Return (X, Y) of the center of cell containing provided text 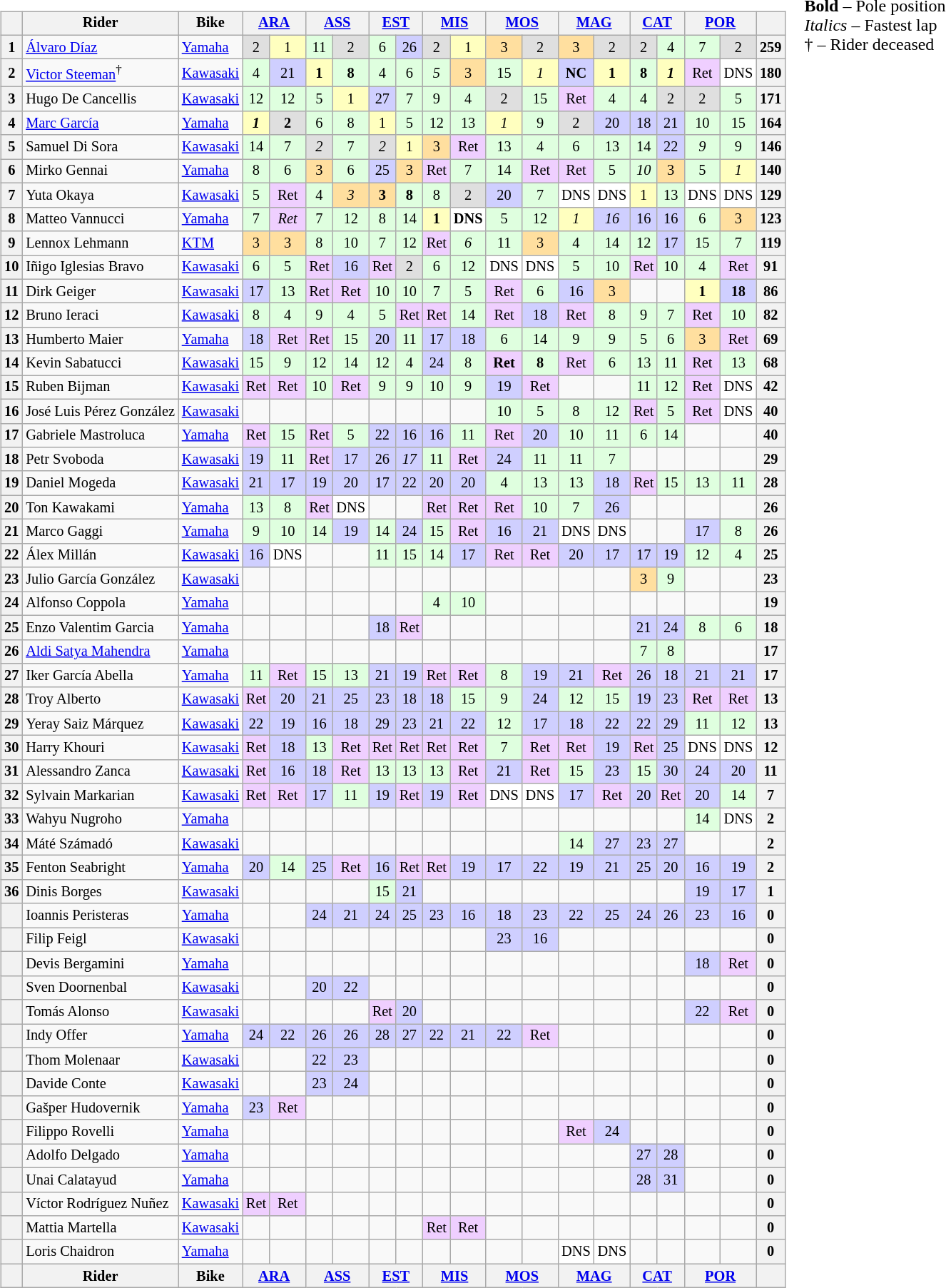
Yeray Saiz Márquez (100, 724)
Humberto Maier (100, 339)
Filip Feigl (100, 940)
Gabriele Mastroluca (100, 435)
Julio García González (100, 579)
José Luis Pérez González (100, 411)
Devis Bergamini (100, 964)
Dirk Geiger (100, 291)
123 (770, 219)
Troy Alberto (100, 699)
164 (770, 123)
Sven Doornenbal (100, 988)
32 (11, 796)
Matteo Vannucci (100, 219)
Máté Számadó (100, 843)
Daniel Mogeda (100, 483)
69 (770, 339)
259 (770, 47)
Indy Offer (100, 1035)
Ioannis Peristeras (100, 916)
33 (11, 820)
Aldi Satya Mahendra (100, 651)
68 (770, 363)
NC (576, 73)
Enzo Valentim Garcia (100, 627)
180 (770, 73)
36 (11, 892)
Lennox Lehmann (100, 243)
Victor Steeman† (100, 73)
171 (770, 99)
140 (770, 171)
Gašper Hudovernik (100, 1107)
Ton Kawakami (100, 507)
Marco Gaggi (100, 532)
Fenton Seabright (100, 868)
Hugo De Cancellis (100, 99)
Davide Conte (100, 1084)
Loris Chaidron (100, 1252)
Kevin Sabatucci (100, 363)
Adolfo Delgado (100, 1156)
Iñigo Iglesias Bravo (100, 268)
91 (770, 268)
Samuel Di Sora (100, 147)
Unai Calatayud (100, 1180)
Alfonso Coppola (100, 604)
Filippo Rovelli (100, 1132)
Tomás Alonso (100, 1012)
Iker García Abella (100, 676)
Harry Khouri (100, 748)
Víctor Rodríguez Nuñez (100, 1204)
34 (11, 843)
35 (11, 868)
Alessandro Zanca (100, 771)
Sylvain Markarian (100, 796)
119 (770, 243)
KTM (210, 243)
86 (770, 291)
Álvaro Díaz (100, 47)
82 (770, 315)
146 (770, 147)
Thom Molenaar (100, 1060)
Petr Svoboda (100, 460)
Wahyu Nugroho (100, 820)
Ruben Bijman (100, 387)
Yuta Okaya (100, 196)
Dinis Borges (100, 892)
129 (770, 196)
Álex Millán (100, 555)
Mattia Martella (100, 1228)
Mirko Gennai (100, 171)
42 (770, 387)
Bruno Ieraci (100, 315)
Marc García (100, 123)
